Provide the (x, y) coordinate of the cell's center where the given text is located.  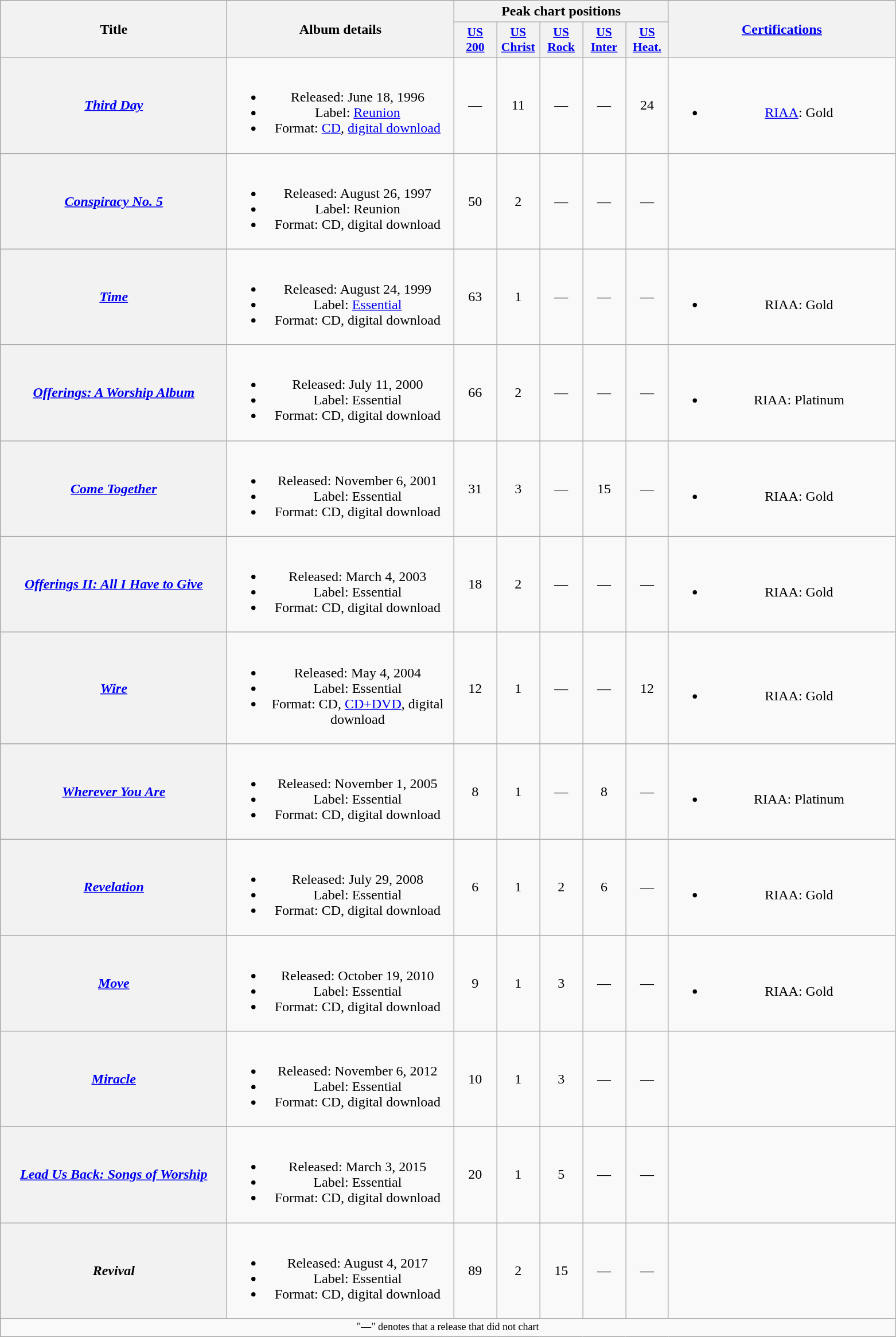
Released: March 4, 2003Label: EssentialFormat: CD, digital download (341, 584)
Offerings: A Worship Album (114, 392)
Peak chart positions (561, 11)
Title (114, 29)
Released: May 4, 2004Label: EssentialFormat: CD, CD+DVD, digital download (341, 688)
Time (114, 297)
50 (475, 201)
Conspiracy No. 5 (114, 201)
Revival (114, 1271)
US200 (475, 40)
USInter (605, 40)
Offerings II: All I Have to Give (114, 584)
Released: March 3, 2015Label: EssentialFormat: CD, digital download (341, 1175)
31 (475, 489)
18 (475, 584)
Released: November 6, 2001Label: EssentialFormat: CD, digital download (341, 489)
Released: June 18, 1996Label: ReunionFormat: CD, digital download (341, 106)
10 (475, 1079)
Come Together (114, 489)
63 (475, 297)
Album details (341, 29)
Certifications (781, 29)
Released: August 24, 1999Label: EssentialFormat: CD, digital download (341, 297)
USRock (561, 40)
9 (475, 983)
5 (561, 1175)
Move (114, 983)
Released: August 4, 2017Label: EssentialFormat: CD, digital download (341, 1271)
"—" denotes that a release that did not chart (448, 1327)
20 (475, 1175)
Released: July 29, 2008Label: EssentialFormat: CD, digital download (341, 887)
USHeat. (647, 40)
Released: July 11, 2000Label: EssentialFormat: CD, digital download (341, 392)
24 (647, 106)
Released: November 6, 2012Label: EssentialFormat: CD, digital download (341, 1079)
Released: November 1, 2005Label: EssentialFormat: CD, digital download (341, 792)
Wherever You Are (114, 792)
Lead Us Back: Songs of Worship (114, 1175)
11 (519, 106)
89 (475, 1271)
Revelation (114, 887)
Released: October 19, 2010Label: EssentialFormat: CD, digital download (341, 983)
66 (475, 392)
Third Day (114, 106)
USChrist (519, 40)
Released: August 26, 1997Label: ReunionFormat: CD, digital download (341, 201)
Miracle (114, 1079)
Wire (114, 688)
